Output the (x, y) coordinate of the center of the cell containing the given text.  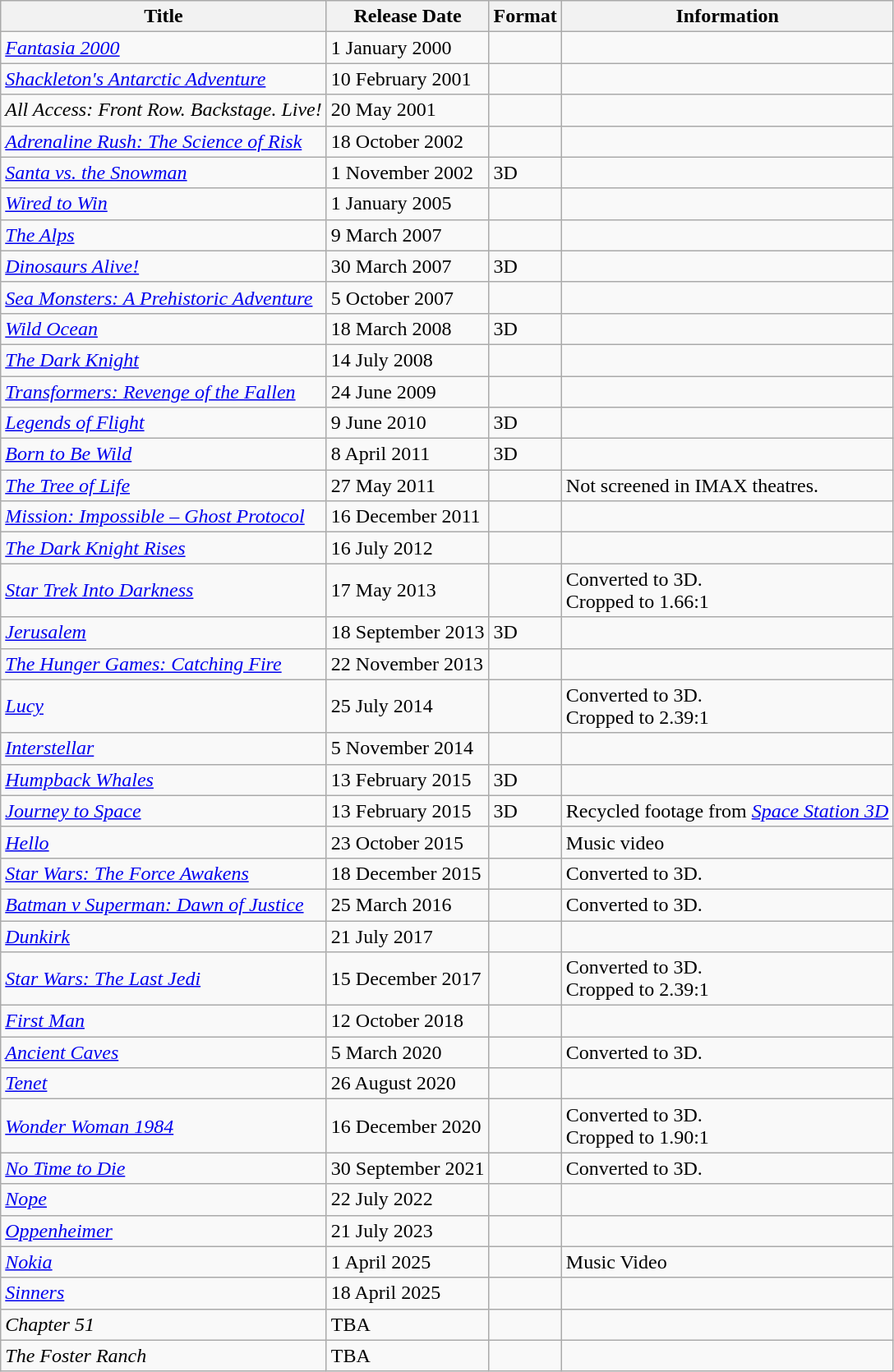
Mission: Impossible – Ghost Protocol (164, 517)
27 May 2011 (408, 486)
Born to Be Wild (164, 454)
Batman v Superman: Dawn of Justice (164, 905)
Star Wars: The Last Jedi (164, 979)
23 October 2015 (408, 842)
30 March 2007 (408, 266)
18 December 2015 (408, 873)
The Tree of Life (164, 486)
Jerusalem (164, 633)
18 March 2008 (408, 329)
20 May 2001 (408, 110)
24 June 2009 (408, 392)
9 June 2010 (408, 423)
Lucy (164, 707)
The Alps (164, 235)
Star Wars: The Force Awakens (164, 873)
9 March 2007 (408, 235)
1 April 2025 (408, 1262)
1 January 2000 (408, 48)
All Access: Front Row. Backstage. Live! (164, 110)
No Time to Die (164, 1168)
16 December 2020 (408, 1126)
26 August 2020 (408, 1084)
Journey to Space (164, 811)
Fantasia 2000 (164, 48)
1 January 2005 (408, 204)
17 May 2013 (408, 590)
Not screened in IMAX theatres. (727, 486)
Converted to 3D.Cropped to 1.90:1 (727, 1126)
Title (164, 16)
10 February 2001 (408, 79)
5 October 2007 (408, 297)
Adrenaline Rush: The Science of Risk (164, 141)
Wonder Woman 1984 (164, 1126)
Oppenheimer (164, 1231)
Converted to 3D.Cropped to 1.66:1 (727, 590)
Music video (727, 842)
18 September 2013 (408, 633)
16 July 2012 (408, 548)
15 December 2017 (408, 979)
Release Date (408, 16)
Recycled footage from Space Station 3D (727, 811)
18 April 2025 (408, 1293)
The Dark Knight Rises (164, 548)
18 October 2002 (408, 141)
21 July 2017 (408, 936)
Music Video (727, 1262)
Dunkirk (164, 936)
Interstellar (164, 748)
14 July 2008 (408, 360)
Wild Ocean (164, 329)
12 October 2018 (408, 1021)
21 July 2023 (408, 1231)
Sinners (164, 1293)
Ancient Caves (164, 1052)
Shackleton's Antarctic Adventure (164, 79)
Format (525, 16)
First Man (164, 1021)
Wired to Win (164, 204)
Legends of Flight (164, 423)
22 July 2022 (408, 1199)
30 September 2021 (408, 1168)
Star Trek Into Darkness (164, 590)
The Dark Knight (164, 360)
5 November 2014 (408, 748)
Transformers: Revenge of the Fallen (164, 392)
Sea Monsters: A Prehistoric Adventure (164, 297)
Tenet (164, 1084)
25 March 2016 (408, 905)
Hello (164, 842)
Nope (164, 1199)
22 November 2013 (408, 664)
The Foster Ranch (164, 1356)
1 November 2002 (408, 173)
Santa vs. the Snowman (164, 173)
8 April 2011 (408, 454)
Nokia (164, 1262)
Humpback Whales (164, 780)
25 July 2014 (408, 707)
16 December 2011 (408, 517)
5 March 2020 (408, 1052)
Information (727, 16)
Chapter 51 (164, 1324)
Dinosaurs Alive! (164, 266)
The Hunger Games: Catching Fire (164, 664)
